Extract the (X, Y) coordinate from the center of the cell holding the provided text.  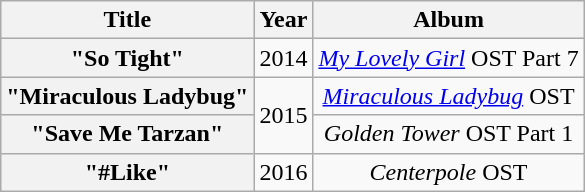
2015 (284, 115)
"So Tight" (128, 58)
2014 (284, 58)
My Lovely Girl OST Part 7 (448, 58)
"Miraculous Ladybug" (128, 96)
Year (284, 20)
Golden Tower OST Part 1 (448, 134)
Album (448, 20)
Centerpole OST (448, 172)
"Save Me Tarzan" (128, 134)
Title (128, 20)
Miraculous Ladybug OST (448, 96)
2016 (284, 172)
"#Like" (128, 172)
